Search for the cell housing the specified text and yield its (X, Y) center coordinate. 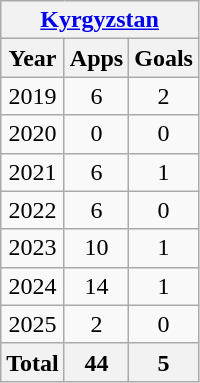
14 (96, 286)
2019 (33, 96)
2020 (33, 134)
5 (164, 362)
2025 (33, 324)
2023 (33, 248)
2021 (33, 172)
2022 (33, 210)
2024 (33, 286)
10 (96, 248)
44 (96, 362)
Goals (164, 58)
Total (33, 362)
Apps (96, 58)
Kyrgyzstan (100, 20)
Year (33, 58)
